Search for the cell housing the specified text and yield its [X, Y] center coordinate. 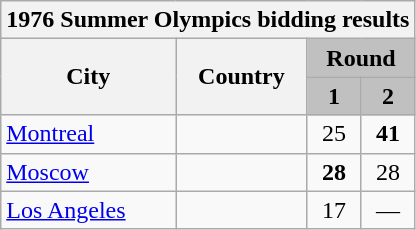
— [388, 210]
17 [334, 210]
41 [388, 134]
Round [361, 58]
Los Angeles [88, 210]
Montreal [88, 134]
1976 Summer Olympics bidding results [208, 20]
1 [334, 96]
25 [334, 134]
Country [242, 77]
City [88, 77]
2 [388, 96]
Moscow [88, 172]
